Determine the (x, y) coordinate at the center of the cell enclosing the given text.  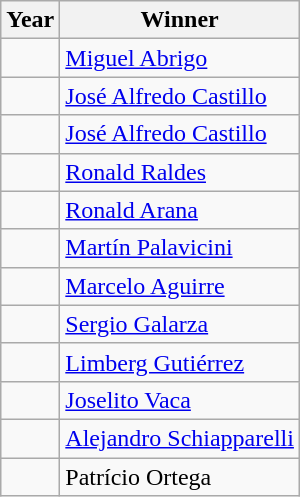
Ronald Arana (180, 210)
Joselito Vaca (180, 400)
Miguel Abrigo (180, 58)
Marcelo Aguirre (180, 286)
Alejandro Schiapparelli (180, 438)
Sergio Galarza (180, 324)
Patrício Ortega (180, 477)
Year (30, 20)
Martín Palavicini (180, 248)
Ronald Raldes (180, 172)
Limberg Gutiérrez (180, 362)
Winner (180, 20)
